Identify which cell holds the provided text, then report its (x, y) central coordinate. 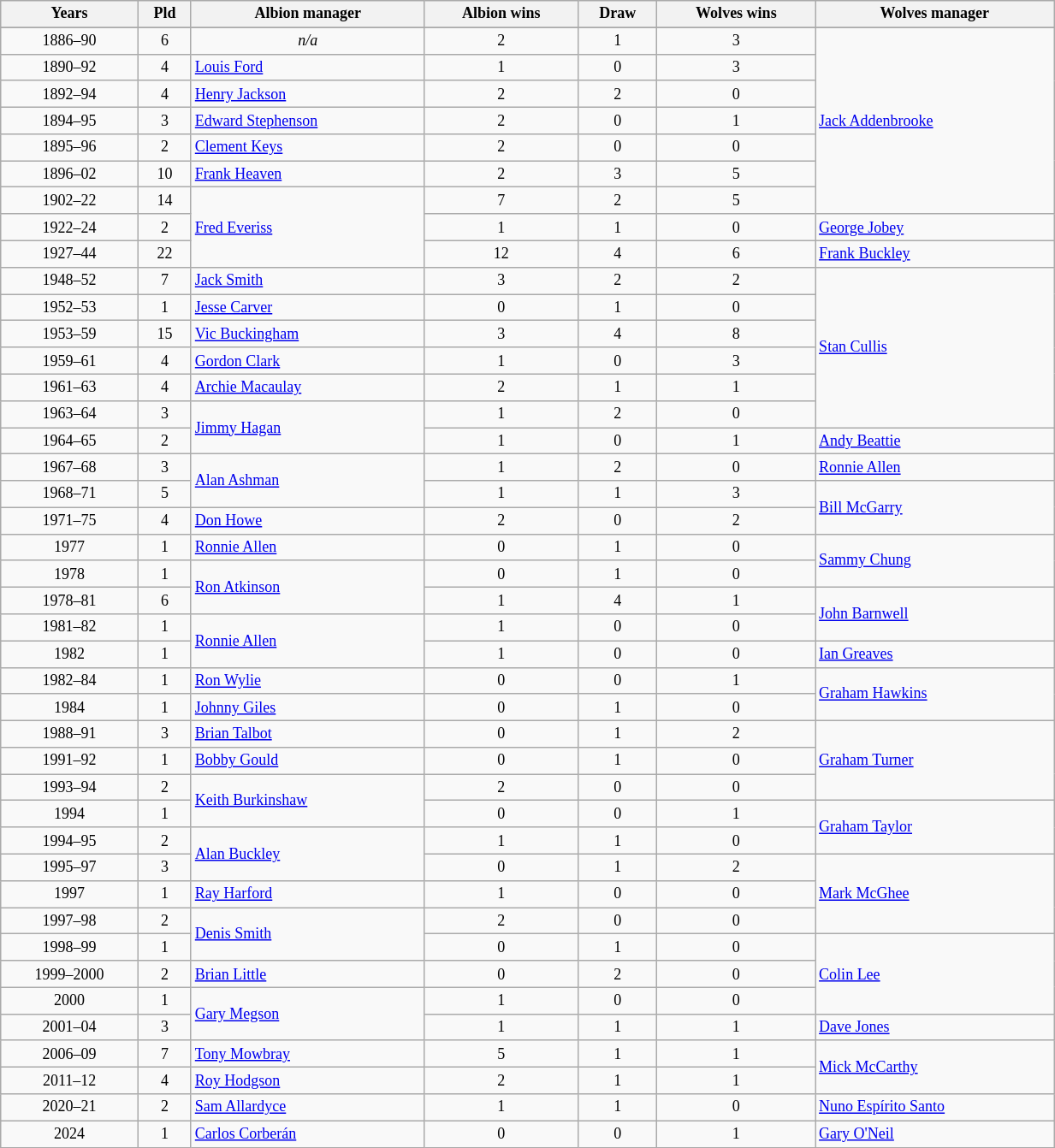
1991–92 (70, 761)
1968–71 (70, 494)
1959–61 (70, 361)
1994–95 (70, 840)
1982–84 (70, 681)
n/a (307, 41)
1895–96 (70, 147)
1902–22 (70, 200)
George Jobey (934, 228)
Jack Smith (307, 281)
Sammy Chung (934, 560)
Andy Beattie (934, 441)
Ian Greaves (934, 654)
12 (501, 253)
Graham Taylor (934, 827)
Pld (164, 14)
Archie Macaulay (307, 387)
Sam Allardyce (307, 1107)
Alan Buckley (307, 854)
Gordon Clark (307, 361)
1894–95 (70, 120)
Fred Everiss (307, 228)
1999–2000 (70, 973)
Jimmy Hagan (307, 427)
Don Howe (307, 520)
1988–91 (70, 734)
Brian Talbot (307, 734)
1978 (70, 573)
Mick McCarthy (934, 1067)
10 (164, 175)
1886–90 (70, 41)
Albion wins (501, 14)
Graham Hawkins (934, 694)
1961–63 (70, 387)
Roy Hodgson (307, 1081)
1997–98 (70, 920)
1978–81 (70, 601)
Tony Mowbray (307, 1054)
1927–44 (70, 253)
Frank Heaven (307, 175)
Bobby Gould (307, 761)
15 (164, 334)
22 (164, 253)
Vic Buckingham (307, 334)
2000 (70, 1001)
Gary Megson (307, 1014)
John Barnwell (934, 614)
Draw (618, 14)
Alan Ashman (307, 481)
1952–53 (70, 308)
1896–02 (70, 175)
1994 (70, 814)
Colin Lee (934, 974)
Mark McGhee (934, 894)
1995–97 (70, 867)
1984 (70, 707)
Ron Wylie (307, 681)
1963–64 (70, 414)
Stan Cullis (934, 347)
Ray Harford (307, 893)
2024 (70, 1134)
1971–75 (70, 520)
Keith Burkinshaw (307, 801)
Nuno Espírito Santo (934, 1107)
Frank Buckley (934, 253)
1997 (70, 893)
1892–94 (70, 94)
1953–59 (70, 334)
Bill McGarry (934, 507)
2011–12 (70, 1081)
1890–92 (70, 67)
Jesse Carver (307, 308)
1993–94 (70, 787)
Jack Addenbrooke (934, 121)
Dave Jones (934, 1027)
Wolves wins (736, 14)
Graham Turner (934, 760)
Wolves manager (934, 14)
8 (736, 334)
2020–21 (70, 1107)
Clement Keys (307, 147)
1977 (70, 547)
1948–52 (70, 281)
1964–65 (70, 441)
Albion manager (307, 14)
Louis Ford (307, 67)
1982 (70, 654)
Brian Little (307, 973)
2001–04 (70, 1027)
Ron Atkinson (307, 587)
Carlos Corberán (307, 1134)
1922–24 (70, 228)
Johnny Giles (307, 707)
Henry Jackson (307, 94)
14 (164, 200)
1998–99 (70, 948)
1981–82 (70, 628)
2006–09 (70, 1054)
1967–68 (70, 467)
Denis Smith (307, 934)
Years (70, 14)
Edward Stephenson (307, 120)
Gary O'Neil (934, 1134)
